Scan for the cell matching the given text and deliver its [X, Y] coordinate at center. 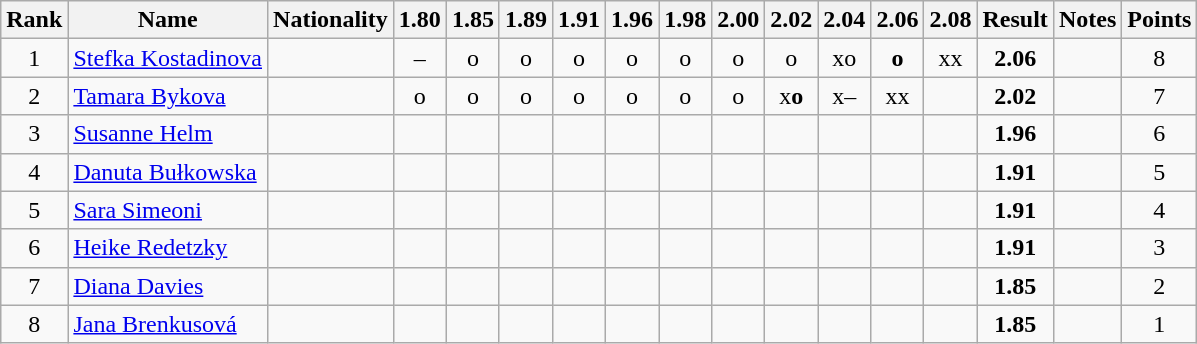
Danuta Bułkowska [168, 172]
Points [1160, 20]
Notes [1087, 20]
Sara Simeoni [168, 210]
2.08 [950, 20]
2.00 [738, 20]
Name [168, 20]
Rank [34, 20]
1.80 [420, 20]
1.98 [686, 20]
Heike Redetzky [168, 248]
Jana Brenkusová [168, 324]
1.89 [526, 20]
Result [1015, 20]
Susanne Helm [168, 134]
– [420, 58]
Diana Davies [168, 286]
x– [844, 96]
2.04 [844, 20]
Stefka Kostadinova [168, 58]
Tamara Bykova [168, 96]
Nationality [331, 20]
